Return the (X, Y) coordinate for the center point of the cell that contains the specified text.  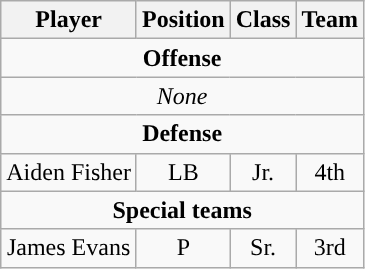
Defense (182, 134)
4th (330, 172)
Class (263, 20)
3rd (330, 248)
Team (330, 20)
Sr. (263, 248)
Offense (182, 58)
Player (69, 20)
Aiden Fisher (69, 172)
Special teams (182, 210)
None (182, 96)
LB (183, 172)
James Evans (69, 248)
Jr. (263, 172)
Position (183, 20)
P (183, 248)
